Pinpoint the cell where the given text exists, returning its (X, Y) midpoint coordinate. 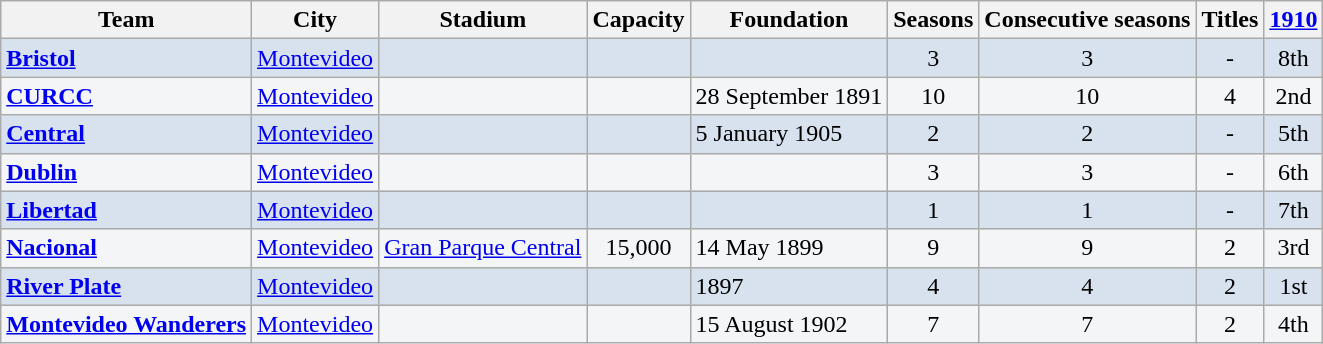
City (316, 20)
15,000 (638, 248)
Titles (1230, 20)
Gran Parque Central (483, 248)
Montevideo Wanderers (126, 324)
Capacity (638, 20)
5 January 1905 (789, 134)
1910 (1294, 20)
8th (1294, 58)
28 September 1891 (789, 96)
Libertad (126, 210)
3rd (1294, 248)
Nacional (126, 248)
Dublin (126, 172)
Foundation (789, 20)
River Plate (126, 286)
Central (126, 134)
7th (1294, 210)
14 May 1899 (789, 248)
Bristol (126, 58)
Stadium (483, 20)
1897 (789, 286)
Team (126, 20)
4th (1294, 324)
15 August 1902 (789, 324)
Seasons (934, 20)
1st (1294, 286)
5th (1294, 134)
2nd (1294, 96)
Consecutive seasons (1088, 20)
6th (1294, 172)
CURCC (126, 96)
